Provide the [x, y] coordinate of the cell's center where the given text is located.  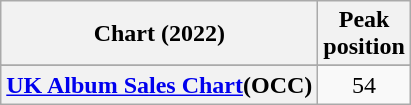
UK Album Sales Chart(OCC) [160, 85]
54 [364, 85]
Chart (2022) [160, 34]
Peakposition [364, 34]
